Extract the [X, Y] coordinate from the center of the cell holding the provided text.  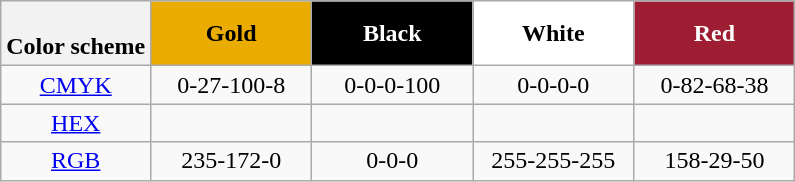
Color scheme [76, 34]
RGB [76, 161]
235-172-0 [232, 161]
White [554, 34]
Black [392, 34]
Gold [232, 34]
0-82-68-38 [714, 85]
158-29-50 [714, 161]
255-255-255 [554, 161]
0-27-100-8 [232, 85]
HEX [76, 123]
0-0-0 [392, 161]
Red [714, 34]
CMYK [76, 85]
0-0-0-100 [392, 85]
0-0-0-0 [554, 85]
